Return [X, Y] of the center of cell containing provided text 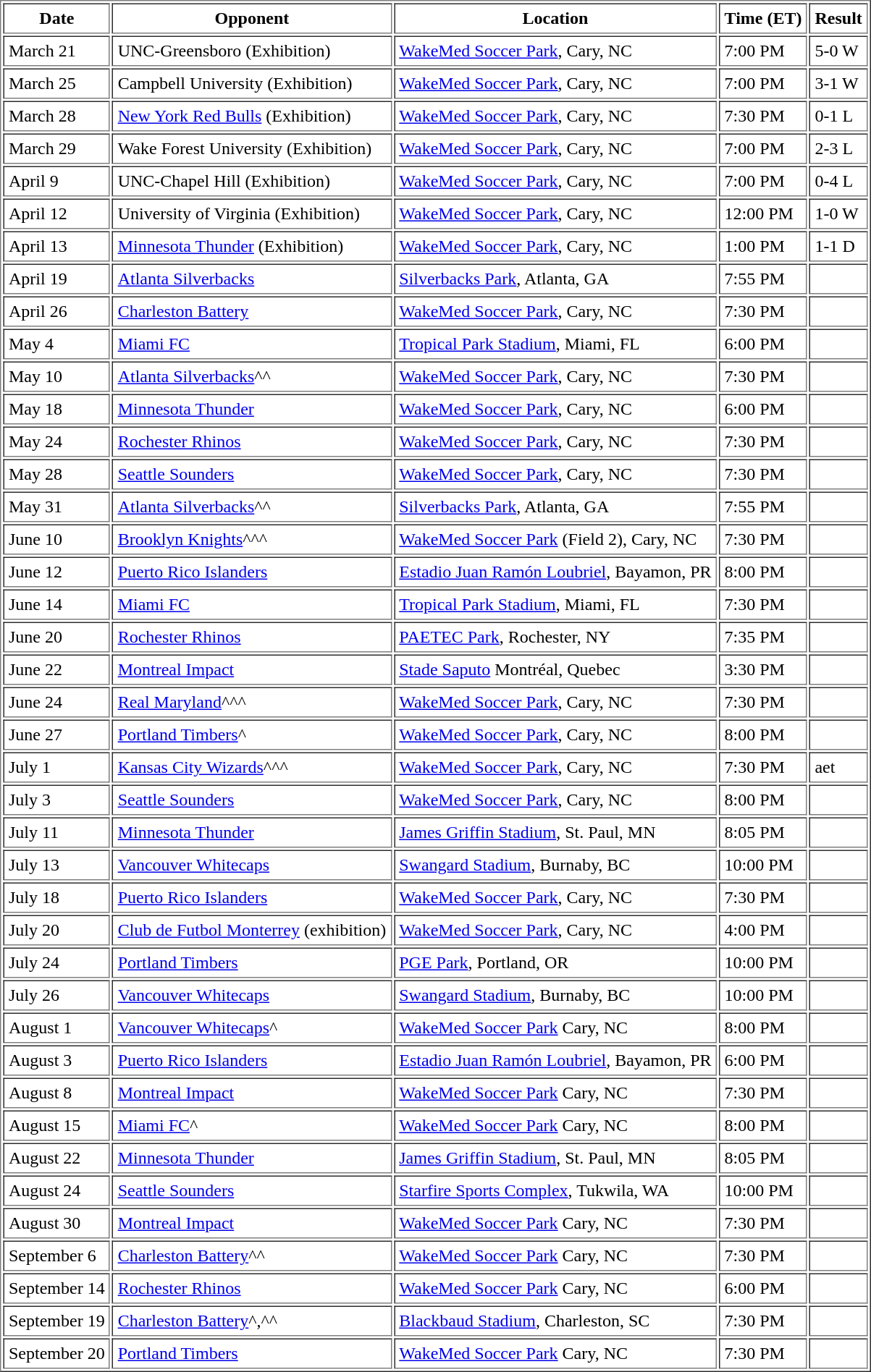
1-1 D [838, 247]
April 12 [56, 213]
April 13 [56, 247]
May 10 [56, 377]
May 4 [56, 344]
5-0 W [838, 51]
July 20 [56, 930]
Opponent [252, 18]
Wake Forest University (Exhibition) [252, 148]
Portland Timbers^ [252, 734]
April 26 [56, 312]
June 14 [56, 604]
September 20 [56, 1354]
3:30 PM [763, 669]
September 6 [56, 1255]
June 24 [56, 703]
August 24 [56, 1190]
Location [555, 18]
Stade Saputo Montréal, Quebec [555, 669]
July 11 [56, 833]
August 8 [56, 1093]
Blackbaud Stadium, Charleston, SC [555, 1321]
July 18 [56, 898]
May 18 [56, 409]
Brooklyn Knights^^^ [252, 539]
12:00 PM [763, 213]
July 26 [56, 995]
April 9 [56, 182]
Minnesota Thunder (Exhibition) [252, 247]
April 19 [56, 279]
March 21 [56, 51]
0-4 L [838, 182]
7:35 PM [763, 638]
July 1 [56, 768]
0-1 L [838, 117]
Charleston Battery^^ [252, 1255]
August 3 [56, 1060]
August 22 [56, 1159]
2-3 L [838, 148]
Starfire Sports Complex, Tukwila, WA [555, 1190]
Campbell University (Exhibition) [252, 83]
May 24 [56, 442]
Real Maryland^^^ [252, 703]
1-0 W [838, 213]
4:00 PM [763, 930]
3-1 W [838, 83]
July 3 [56, 800]
Vancouver Whitecaps^ [252, 1028]
Charleston Battery^,^^ [252, 1321]
UNC-Chapel Hill (Exhibition) [252, 182]
June 22 [56, 669]
March 25 [56, 83]
September 14 [56, 1289]
May 31 [56, 507]
University of Virginia (Exhibition) [252, 213]
June 20 [56, 638]
September 19 [56, 1321]
aet [838, 768]
July 13 [56, 865]
July 24 [56, 963]
March 28 [56, 117]
Time (ET) [763, 18]
August 1 [56, 1028]
March 29 [56, 148]
August 15 [56, 1125]
Miami FC^ [252, 1125]
Result [838, 18]
PGE Park, Portland, OR [555, 963]
Atlanta Silverbacks [252, 279]
May 28 [56, 474]
June 27 [56, 734]
1:00 PM [763, 247]
June 12 [56, 572]
Date [56, 18]
UNC-Greensboro (Exhibition) [252, 51]
PAETEC Park, Rochester, NY [555, 638]
June 10 [56, 539]
August 30 [56, 1224]
Charleston Battery [252, 312]
WakeMed Soccer Park (Field 2), Cary, NC [555, 539]
Club de Futbol Monterrey (exhibition) [252, 930]
New York Red Bulls (Exhibition) [252, 117]
Kansas City Wizards^^^ [252, 768]
